From the cell containing the given text, extract its center point as [x, y] coordinate. 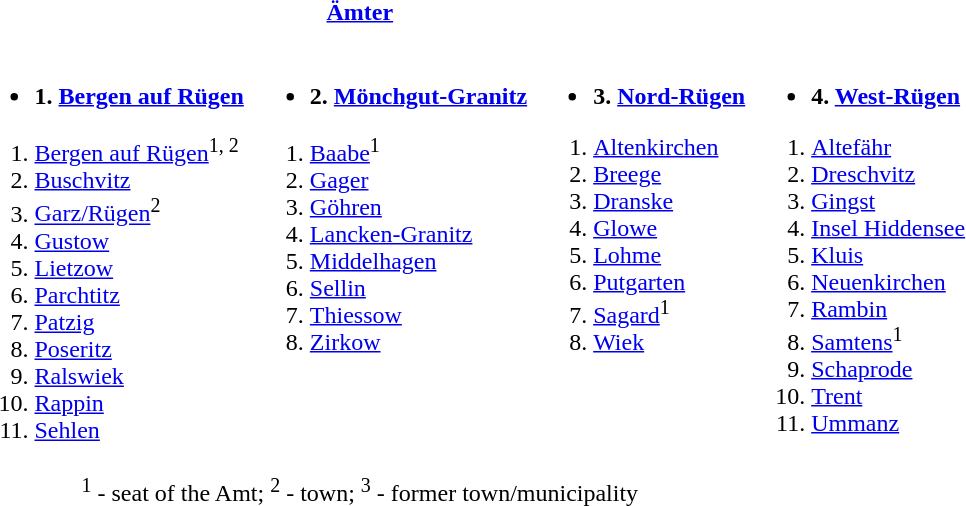
2. Mönchgut-GranitzBaabe1GagerGöhrenLancken-GranitzMiddelhagenSellinThiessowZirkow [388, 250]
3. Nord-RügenAltenkirchenBreegeDranskeGloweLohmePutgartenSagard1Wiek [640, 250]
